Detect which cell encompasses the target text, then output its (X, Y) center coordinate. 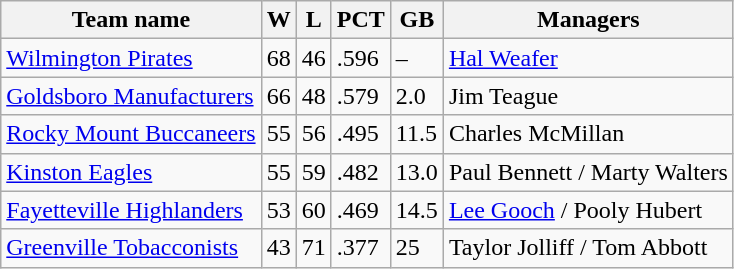
GB (416, 20)
66 (278, 96)
Wilmington Pirates (131, 58)
Taylor Jolliff / Tom Abbott (588, 248)
.482 (360, 172)
.469 (360, 210)
59 (314, 172)
53 (278, 210)
Team name (131, 20)
PCT (360, 20)
Greenville Tobacconists (131, 248)
Hal Weafer (588, 58)
– (416, 58)
25 (416, 248)
Rocky Mount Buccaneers (131, 134)
L (314, 20)
.495 (360, 134)
Goldsboro Manufacturers (131, 96)
.579 (360, 96)
46 (314, 58)
.377 (360, 248)
.596 (360, 58)
71 (314, 248)
Lee Gooch / Pooly Hubert (588, 210)
Charles McMillan (588, 134)
14.5 (416, 210)
68 (278, 58)
56 (314, 134)
Jim Teague (588, 96)
W (278, 20)
13.0 (416, 172)
48 (314, 96)
2.0 (416, 96)
Fayetteville Highlanders (131, 210)
60 (314, 210)
11.5 (416, 134)
Managers (588, 20)
Kinston Eagles (131, 172)
Paul Bennett / Marty Walters (588, 172)
43 (278, 248)
